Detect which cell encompasses the target text, then output its (x, y) center coordinate. 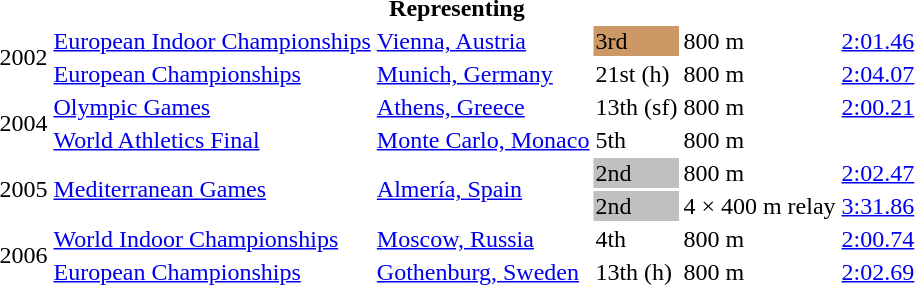
Monte Carlo, Monaco (483, 140)
4 × 400 m relay (760, 206)
Athens, Greece (483, 107)
Vienna, Austria (483, 41)
13th (sf) (636, 107)
Moscow, Russia (483, 239)
Munich, Germany (483, 74)
World Athletics Final (212, 140)
European Championships (212, 74)
5th (636, 140)
European Indoor Championships (212, 41)
Olympic Games (212, 107)
21st (h) (636, 74)
Mediterranean Games (212, 190)
Almería, Spain (483, 190)
World Indoor Championships (212, 239)
3rd (636, 41)
4th (636, 239)
